Provide the (X, Y) coordinate of the cell's center where the given text is located.  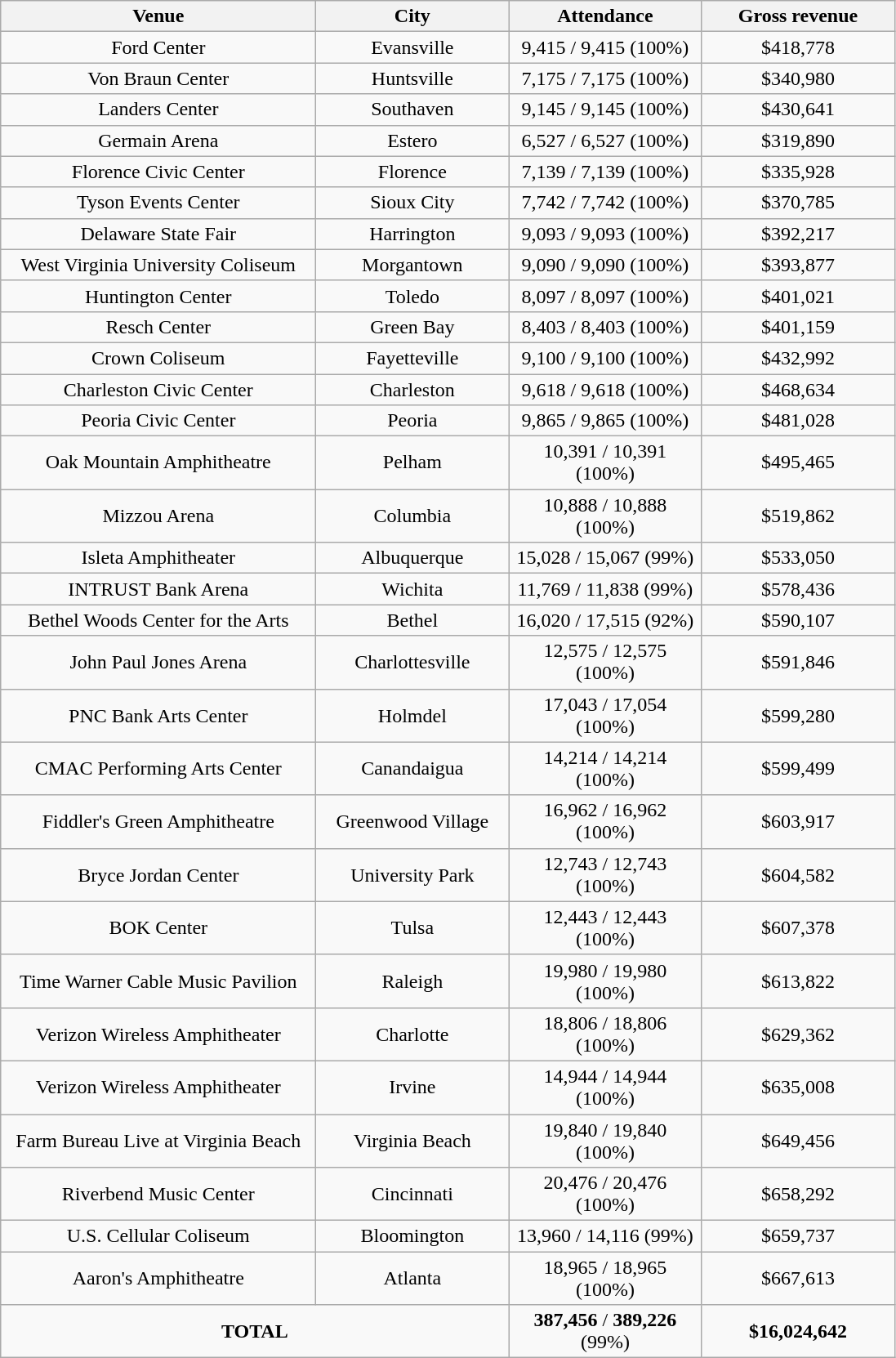
$432,992 (798, 358)
$590,107 (798, 620)
$591,846 (798, 662)
7,139 / 7,139 (100%) (605, 172)
Columbia (412, 516)
9,100 / 9,100 (100%) (605, 358)
17,043 / 17,054 (100%) (605, 716)
Greenwood Village (412, 822)
$635,008 (798, 1087)
Charlotte (412, 1034)
19,980 / 19,980 (100%) (605, 981)
8,403 / 8,403 (100%) (605, 327)
Ford Center (158, 47)
$659,737 (798, 1236)
$392,217 (798, 234)
Crown Coliseum (158, 358)
Canandaigua (412, 768)
7,742 / 7,742 (100%) (605, 203)
Atlanta (412, 1278)
9,145 / 9,145 (100%) (605, 109)
Harrington (412, 234)
12,743 / 12,743 (100%) (605, 874)
Pelham (412, 462)
Resch Center (158, 327)
$370,785 (798, 203)
Gross revenue (798, 16)
Bethel (412, 620)
14,944 / 14,944 (100%) (605, 1087)
Riverbend Music Center (158, 1195)
BOK Center (158, 928)
$481,028 (798, 421)
16,020 / 17,515 (92%) (605, 620)
$603,917 (798, 822)
9,093 / 9,093 (100%) (605, 234)
Aaron's Amphitheatre (158, 1278)
Holmdel (412, 716)
12,575 / 12,575 (100%) (605, 662)
$607,378 (798, 928)
$613,822 (798, 981)
Attendance (605, 16)
16,962 / 16,962 (100%) (605, 822)
Cincinnati (412, 1195)
Charleston (412, 390)
$401,159 (798, 327)
John Paul Jones Arena (158, 662)
$401,021 (798, 296)
$667,613 (798, 1278)
9,090 / 9,090 (100%) (605, 265)
Venue (158, 16)
8,097 / 8,097 (100%) (605, 296)
$649,456 (798, 1141)
13,960 / 14,116 (99%) (605, 1236)
$604,582 (798, 874)
Peoria Civic Center (158, 421)
Florence Civic Center (158, 172)
West Virginia University Coliseum (158, 265)
Charleston Civic Center (158, 390)
9,865 / 9,865 (100%) (605, 421)
Green Bay (412, 327)
20,476 / 20,476 (100%) (605, 1195)
Von Braun Center (158, 78)
Landers Center (158, 109)
Bloomington (412, 1236)
Oak Mountain Amphitheatre (158, 462)
Virginia Beach (412, 1141)
Germain Arena (158, 141)
Charlottesville (412, 662)
Time Warner Cable Music Pavilion (158, 981)
$629,362 (798, 1034)
387,456 / 389,226 (99%) (605, 1332)
Raleigh (412, 981)
Bethel Woods Center for the Arts (158, 620)
Tyson Events Center (158, 203)
Fayetteville (412, 358)
9,618 / 9,618 (100%) (605, 390)
Delaware State Fair (158, 234)
10,888 / 10,888 (100%) (605, 516)
TOTAL (255, 1332)
$495,465 (798, 462)
$468,634 (798, 390)
Wichita (412, 589)
Estero (412, 141)
18,965 / 18,965 (100%) (605, 1278)
15,028 / 15,067 (99%) (605, 558)
$578,436 (798, 589)
Tulsa (412, 928)
6,527 / 6,527 (100%) (605, 141)
$599,280 (798, 716)
City (412, 16)
10,391 / 10,391 (100%) (605, 462)
Morgantown (412, 265)
$533,050 (798, 558)
$658,292 (798, 1195)
Bryce Jordan Center (158, 874)
Toledo (412, 296)
University Park (412, 874)
Evansville (412, 47)
Florence (412, 172)
$418,778 (798, 47)
Huntsville (412, 78)
Mizzou Arena (158, 516)
$599,499 (798, 768)
CMAC Performing Arts Center (158, 768)
Farm Bureau Live at Virginia Beach (158, 1141)
Peoria (412, 421)
$393,877 (798, 265)
$340,980 (798, 78)
Fiddler's Green Amphitheatre (158, 822)
Irvine (412, 1087)
PNC Bank Arts Center (158, 716)
12,443 / 12,443 (100%) (605, 928)
$430,641 (798, 109)
7,175 / 7,175 (100%) (605, 78)
Sioux City (412, 203)
14,214 / 14,214 (100%) (605, 768)
11,769 / 11,838 (99%) (605, 589)
$16,024,642 (798, 1332)
Isleta Amphitheater (158, 558)
Albuquerque (412, 558)
Huntington Center (158, 296)
U.S. Cellular Coliseum (158, 1236)
$319,890 (798, 141)
$335,928 (798, 172)
19,840 / 19,840 (100%) (605, 1141)
9,415 / 9,415 (100%) (605, 47)
Southaven (412, 109)
$519,862 (798, 516)
INTRUST Bank Arena (158, 589)
18,806 / 18,806 (100%) (605, 1034)
